Return the [X, Y] coordinate for the center point of the cell that contains the specified text.  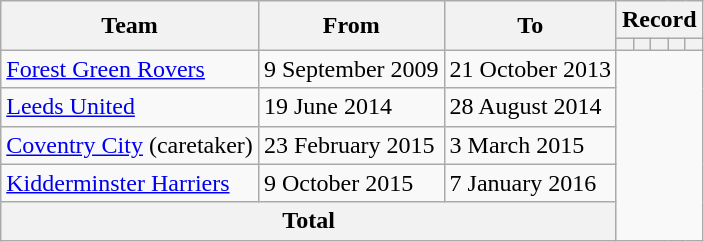
21 October 2013 [530, 69]
3 March 2015 [530, 145]
19 June 2014 [351, 107]
9 October 2015 [351, 183]
Kidderminster Harriers [130, 183]
Team [130, 26]
23 February 2015 [351, 145]
Coventry City (caretaker) [130, 145]
Forest Green Rovers [130, 69]
Leeds United [130, 107]
9 September 2009 [351, 69]
7 January 2016 [530, 183]
From [351, 26]
28 August 2014 [530, 107]
Record [659, 20]
To [530, 26]
Total [309, 221]
